Scan for the cell matching the given text and deliver its [X, Y] coordinate at center. 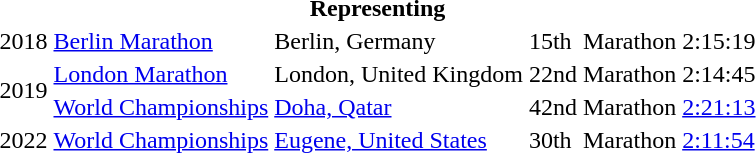
London, United Kingdom [399, 74]
London Marathon [161, 74]
Berlin Marathon [161, 41]
15th [552, 41]
22nd [552, 74]
42nd [552, 107]
Berlin, Germany [399, 41]
Doha, Qatar [399, 107]
World Championships [161, 107]
